Output the [x, y] coordinate of the center of the cell containing the given text.  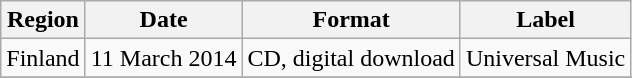
Format [351, 20]
CD, digital download [351, 58]
11 March 2014 [164, 58]
Universal Music [545, 58]
Finland [43, 58]
Label [545, 20]
Region [43, 20]
Date [164, 20]
